Find where the given text appears and provide that cell's center as [X, Y] coordinate. 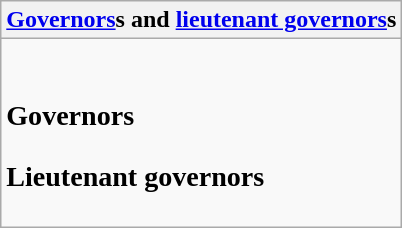
GovernorsLieutenant governors [202, 133]
Governorss and lieutenant governorss [202, 20]
